Scan for the cell matching the given text and deliver its [x, y] coordinate at center. 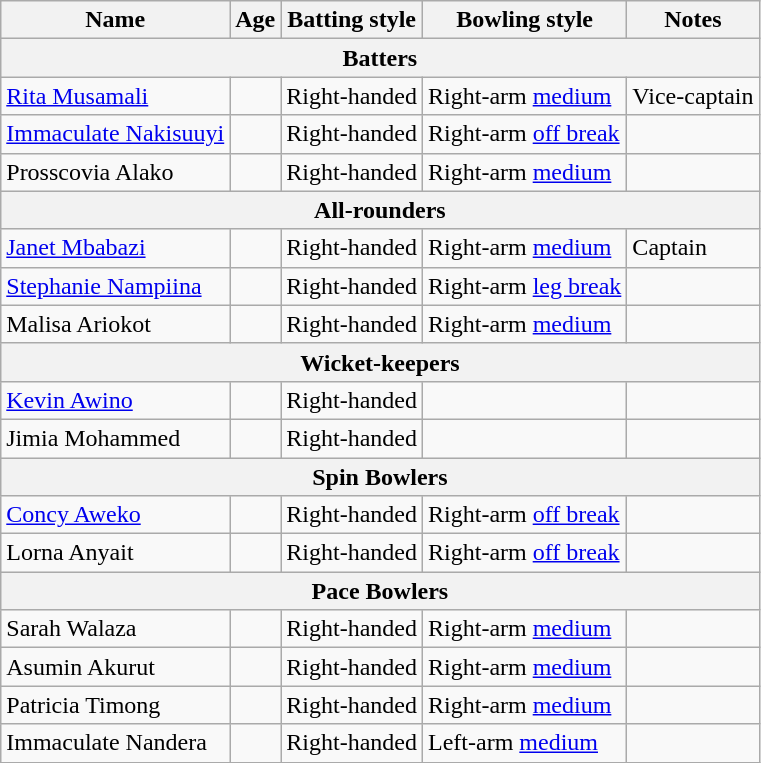
Kevin Awino [116, 400]
Immaculate Nandera [116, 743]
Right-arm leg break [525, 286]
Malisa Ariokot [116, 324]
Asumin Akurut [116, 667]
Lorna Anyait [116, 553]
Prosscovia Alako [116, 172]
Batters [380, 58]
Vice-captain [693, 96]
Janet Mbabazi [116, 248]
Stephanie Nampiina [116, 286]
Sarah Walaza [116, 629]
Spin Bowlers [380, 477]
All-rounders [380, 210]
Left-arm medium [525, 743]
Jimia Mohammed [116, 438]
Captain [693, 248]
Name [116, 20]
Pace Bowlers [380, 591]
Concy Aweko [116, 515]
Batting style [352, 20]
Wicket-keepers [380, 362]
Age [256, 20]
Patricia Timong [116, 705]
Immaculate Nakisuuyi [116, 134]
Bowling style [525, 20]
Notes [693, 20]
Rita Musamali [116, 96]
